Provide the (X, Y) coordinate of the cell's center where the given text is located.  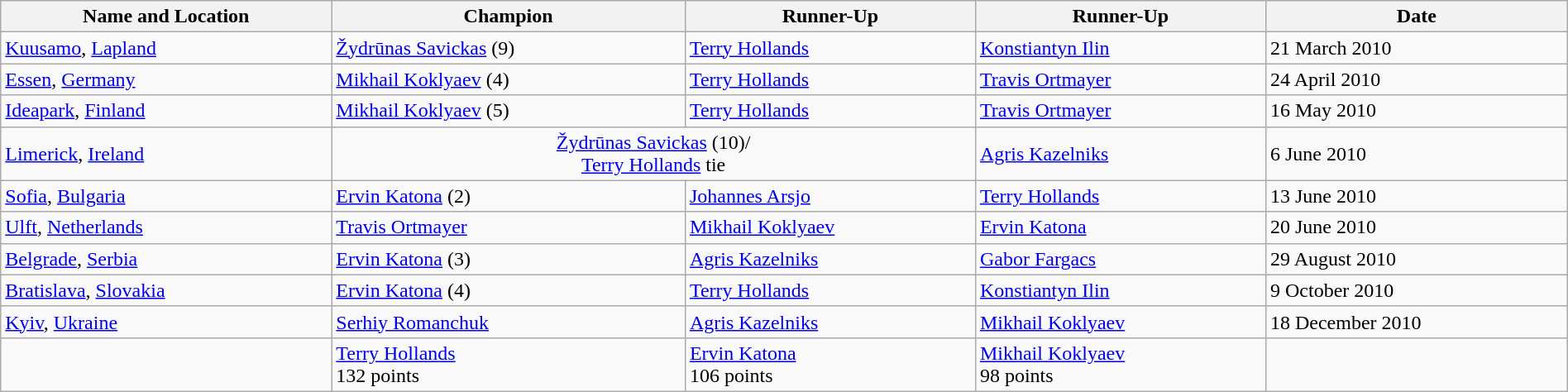
Limerick, Ireland (166, 154)
Mikhail Koklyaev 98 points (1120, 364)
Belgrade, Serbia (166, 259)
Kyiv, Ukraine (166, 322)
Ulft, Netherlands (166, 227)
6 June 2010 (1416, 154)
9 October 2010 (1416, 290)
Žydrūnas Savickas (10)/ Terry Hollands tie (653, 154)
Sofia, Bulgaria (166, 196)
Terry Hollands 132 points (509, 364)
Ervin Katona (4) (509, 290)
Gabor Fargacs (1120, 259)
Mikhail Koklyaev (5) (509, 111)
16 May 2010 (1416, 111)
Date (1416, 17)
Kuusamo, Lapland (166, 48)
Žydrūnas Savickas (9) (509, 48)
18 December 2010 (1416, 322)
Ervin Katona (1120, 227)
Name and Location (166, 17)
Mikhail Koklyaev (4) (509, 79)
21 March 2010 (1416, 48)
Serhiy Romanchuk (509, 322)
13 June 2010 (1416, 196)
29 August 2010 (1416, 259)
Johannes Arsjo (830, 196)
Ideapark, Finland (166, 111)
24 April 2010 (1416, 79)
Ervin Katona (3) (509, 259)
Ervin Katona (2) (509, 196)
20 June 2010 (1416, 227)
Champion (509, 17)
Essen, Germany (166, 79)
Bratislava, Slovakia (166, 290)
Ervin Katona 106 points (830, 364)
